From the cell containing the given text, extract its center point as (X, Y) coordinate. 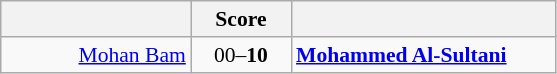
Score (241, 19)
00–10 (241, 55)
Mohan Bam (96, 55)
Mohammed Al-Sultani (424, 55)
